Provide the (X, Y) coordinate of the cell's center where the given text is located.  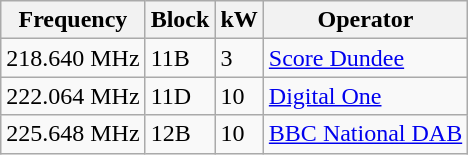
Operator (365, 20)
3 (239, 58)
11D (180, 96)
Score Dundee (365, 58)
Digital One (365, 96)
kW (239, 20)
222.064 MHz (73, 96)
Block (180, 20)
225.648 MHz (73, 134)
Frequency (73, 20)
218.640 MHz (73, 58)
11B (180, 58)
BBC National DAB (365, 134)
12B (180, 134)
